Return (X, Y) of the center of cell containing provided text 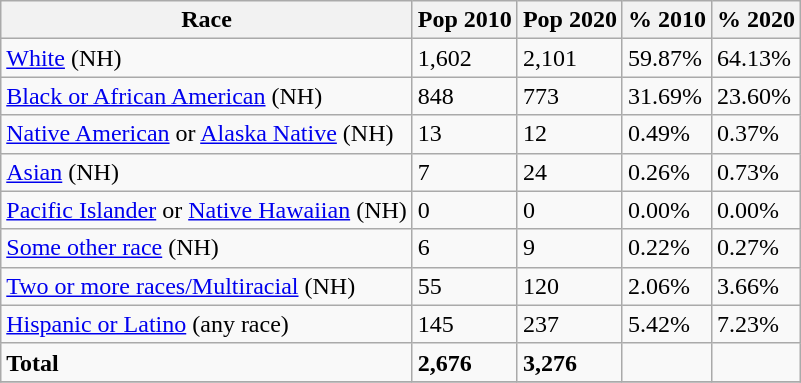
Some other race (NH) (207, 248)
Pop 2020 (570, 20)
% 2020 (756, 20)
1,602 (464, 58)
Race (207, 20)
6 (464, 248)
Asian (NH) (207, 172)
773 (570, 96)
Native American or Alaska Native (NH) (207, 134)
31.69% (666, 96)
White (NH) (207, 58)
Total (207, 362)
7.23% (756, 324)
Hispanic or Latino (any race) (207, 324)
0.27% (756, 248)
9 (570, 248)
0.37% (756, 134)
Black or African American (NH) (207, 96)
64.13% (756, 58)
2.06% (666, 286)
% 2010 (666, 20)
2,676 (464, 362)
Pop 2010 (464, 20)
848 (464, 96)
59.87% (666, 58)
237 (570, 324)
0.73% (756, 172)
Two or more races/Multiracial (NH) (207, 286)
24 (570, 172)
0.22% (666, 248)
145 (464, 324)
2,101 (570, 58)
7 (464, 172)
0.49% (666, 134)
5.42% (666, 324)
Pacific Islander or Native Hawaiian (NH) (207, 210)
12 (570, 134)
13 (464, 134)
3,276 (570, 362)
23.60% (756, 96)
120 (570, 286)
3.66% (756, 286)
55 (464, 286)
0.26% (666, 172)
